From the cell containing the given text, extract its center point as [x, y] coordinate. 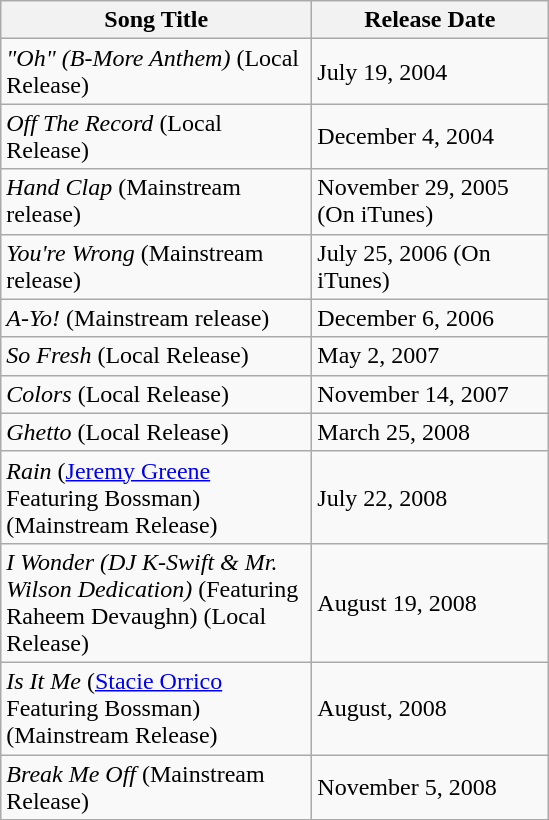
I Wonder (DJ K-Swift & Mr. Wilson Dedication) (Featuring Raheem Devaughn) (Local Release) [156, 602]
Is It Me (Stacie Orrico Featuring Bossman) (Mainstream Release) [156, 708]
You're Wrong (Mainstream release) [156, 266]
Release Date [430, 20]
A-Yo! (Mainstream release) [156, 318]
Song Title [156, 20]
Hand Clap (Mainstream release) [156, 202]
Off The Record (Local Release) [156, 136]
May 2, 2007 [430, 356]
August 19, 2008 [430, 602]
November 14, 2007 [430, 394]
July 25, 2006 (On iTunes) [430, 266]
Ghetto (Local Release) [156, 432]
December 4, 2004 [430, 136]
March 25, 2008 [430, 432]
November 5, 2008 [430, 786]
"Oh" (B-More Anthem) (Local Release) [156, 72]
August, 2008 [430, 708]
December 6, 2006 [430, 318]
Rain (Jeremy Greene Featuring Bossman) (Mainstream Release) [156, 497]
July 19, 2004 [430, 72]
Colors (Local Release) [156, 394]
July 22, 2008 [430, 497]
November 29, 2005 (On iTunes) [430, 202]
Break Me Off (Mainstream Release) [156, 786]
So Fresh (Local Release) [156, 356]
